Pinpoint the cell where the given text exists, returning its (x, y) midpoint coordinate. 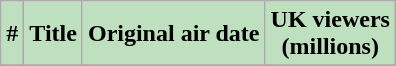
Title (54, 34)
Original air date (174, 34)
# (12, 34)
UK viewers (millions) (330, 34)
